Search for the cell housing the specified text and yield its (x, y) center coordinate. 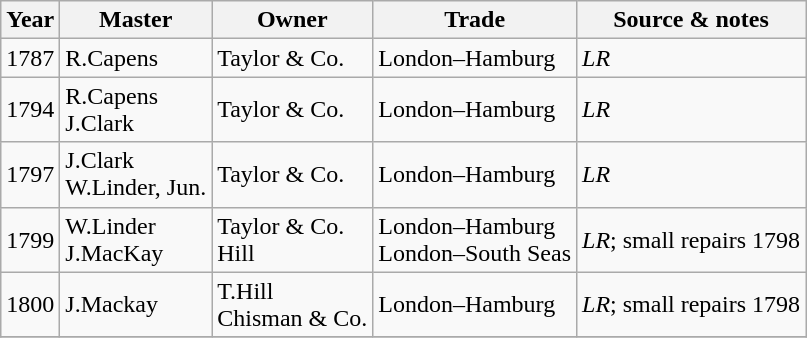
J.Mackay (136, 304)
Trade (475, 20)
Owner (292, 20)
Taylor & Co.Hill (292, 240)
R.CapensJ.Clark (136, 110)
T.HillChisman & Co. (292, 304)
1787 (30, 58)
1797 (30, 174)
Master (136, 20)
R.Capens (136, 58)
W.LinderJ.MacKay (136, 240)
London–HamburgLondon–South Seas (475, 240)
1794 (30, 110)
Year (30, 20)
J.ClarkW.Linder, Jun. (136, 174)
1799 (30, 240)
Source & notes (692, 20)
1800 (30, 304)
